Detect which cell encompasses the target text, then output its [X, Y] center coordinate. 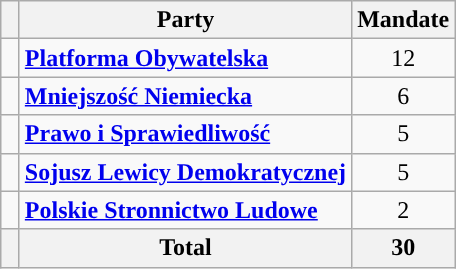
2 [404, 210]
Sojusz Lewicy Demokratycznej [185, 172]
6 [404, 96]
Mandate [404, 20]
Polskie Stronnictwo Ludowe [185, 210]
Total [185, 248]
Platforma Obywatelska [185, 58]
30 [404, 248]
12 [404, 58]
Mniejszość Niemiecka [185, 96]
Prawo i Sprawiedliwość [185, 134]
Party [185, 20]
